Return (x, y) of the center of cell containing provided text 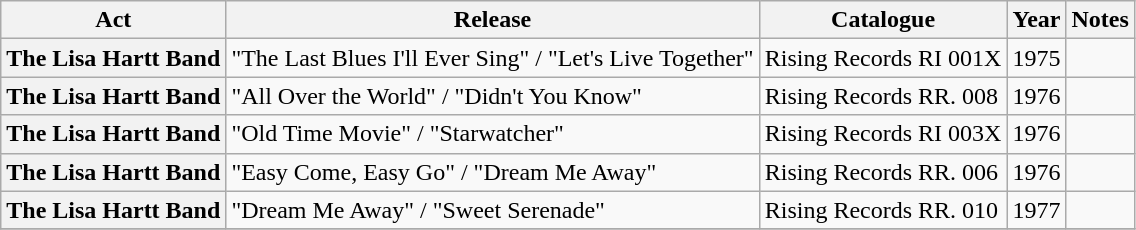
1977 (1036, 210)
"The Last Blues I'll Ever Sing" / "Let's Live Together" (492, 58)
Rising Records RI 003X (883, 134)
Catalogue (883, 20)
Rising Records RR. 008 (883, 96)
1975 (1036, 58)
Rising Records RR. 010 (883, 210)
"Dream Me Away" / "Sweet Serenade" (492, 210)
Act (114, 20)
"Old Time Movie" / "Starwatcher" (492, 134)
Rising Records RR. 006 (883, 172)
Release (492, 20)
Rising Records RI 001X (883, 58)
Year (1036, 20)
"All Over the World" / "Didn't You Know" (492, 96)
"Easy Come, Easy Go" / "Dream Me Away" (492, 172)
Notes (1100, 20)
